For the text-containing cell, return its midpoint in (X, Y) coordinate format. 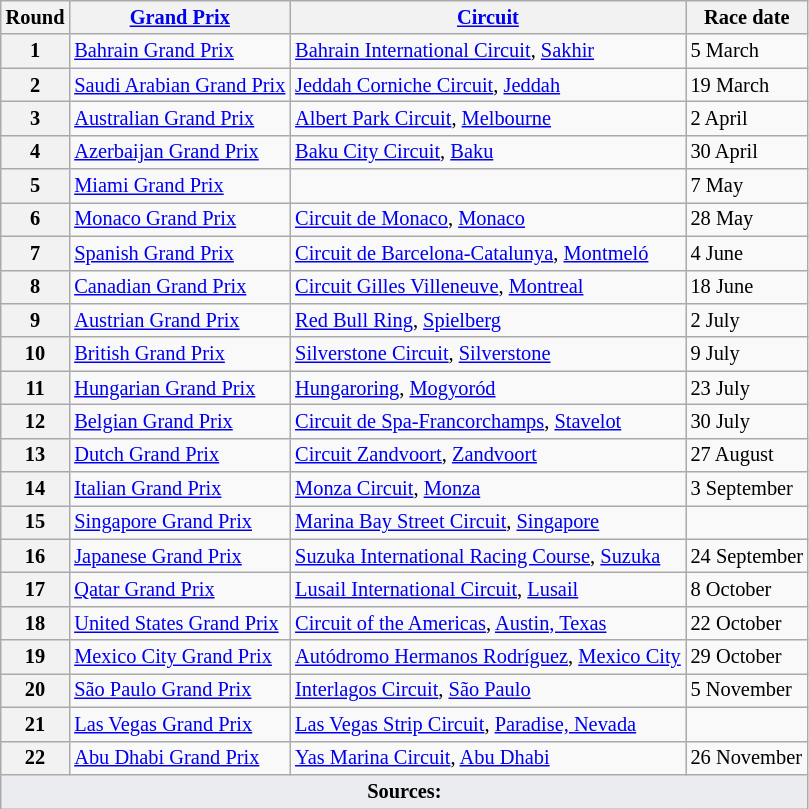
14 (36, 489)
9 July (747, 354)
2 April (747, 118)
4 June (747, 253)
8 (36, 287)
Suzuka International Racing Course, Suzuka (488, 556)
5 March (747, 51)
Circuit de Monaco, Monaco (488, 219)
23 July (747, 388)
Sources: (404, 791)
17 (36, 589)
Monza Circuit, Monza (488, 489)
20 (36, 690)
Bahrain International Circuit, Sakhir (488, 51)
Qatar Grand Prix (180, 589)
Italian Grand Prix (180, 489)
4 (36, 152)
Circuit de Barcelona-Catalunya, Montmeló (488, 253)
Saudi Arabian Grand Prix (180, 85)
Jeddah Corniche Circuit, Jeddah (488, 85)
Red Bull Ring, Spielberg (488, 320)
Yas Marina Circuit, Abu Dhabi (488, 758)
15 (36, 522)
São Paulo Grand Prix (180, 690)
19 (36, 657)
2 (36, 85)
Interlagos Circuit, São Paulo (488, 690)
Circuit Gilles Villeneuve, Montreal (488, 287)
3 (36, 118)
13 (36, 455)
10 (36, 354)
1 (36, 51)
16 (36, 556)
22 (36, 758)
Belgian Grand Prix (180, 421)
2 July (747, 320)
Japanese Grand Prix (180, 556)
21 (36, 724)
7 (36, 253)
United States Grand Prix (180, 623)
Miami Grand Prix (180, 186)
12 (36, 421)
Lusail International Circuit, Lusail (488, 589)
Canadian Grand Prix (180, 287)
28 May (747, 219)
Hungaroring, Mogyoród (488, 388)
5 November (747, 690)
26 November (747, 758)
Dutch Grand Prix (180, 455)
Azerbaijan Grand Prix (180, 152)
29 October (747, 657)
Baku City Circuit, Baku (488, 152)
Monaco Grand Prix (180, 219)
Australian Grand Prix (180, 118)
6 (36, 219)
Las Vegas Strip Circuit, Paradise, Nevada (488, 724)
British Grand Prix (180, 354)
11 (36, 388)
18 (36, 623)
Las Vegas Grand Prix (180, 724)
19 March (747, 85)
5 (36, 186)
Marina Bay Street Circuit, Singapore (488, 522)
24 September (747, 556)
Abu Dhabi Grand Prix (180, 758)
Singapore Grand Prix (180, 522)
30 April (747, 152)
Austrian Grand Prix (180, 320)
Autódromo Hermanos Rodríguez, Mexico City (488, 657)
Circuit of the Americas, Austin, Texas (488, 623)
Spanish Grand Prix (180, 253)
Circuit (488, 17)
8 October (747, 589)
18 June (747, 287)
Albert Park Circuit, Melbourne (488, 118)
27 August (747, 455)
3 September (747, 489)
Circuit Zandvoort, Zandvoort (488, 455)
Race date (747, 17)
Bahrain Grand Prix (180, 51)
30 July (747, 421)
9 (36, 320)
Grand Prix (180, 17)
Round (36, 17)
Silverstone Circuit, Silverstone (488, 354)
Hungarian Grand Prix (180, 388)
Mexico City Grand Prix (180, 657)
22 October (747, 623)
Circuit de Spa-Francorchamps, Stavelot (488, 421)
7 May (747, 186)
